Detect which cell encompasses the target text, then output its [X, Y] center coordinate. 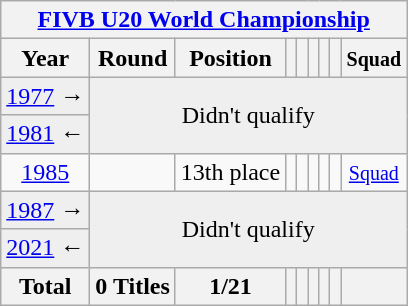
0 Titles [133, 286]
Total [46, 286]
Round [133, 58]
Year [46, 58]
13th place [230, 172]
Position [230, 58]
1985 [46, 172]
1981 ← [46, 134]
2021 ← [46, 248]
FIVB U20 World Championship [204, 20]
1/21 [230, 286]
1977 → [46, 96]
1987 → [46, 210]
